Identify which cell holds the provided text, then report its (x, y) central coordinate. 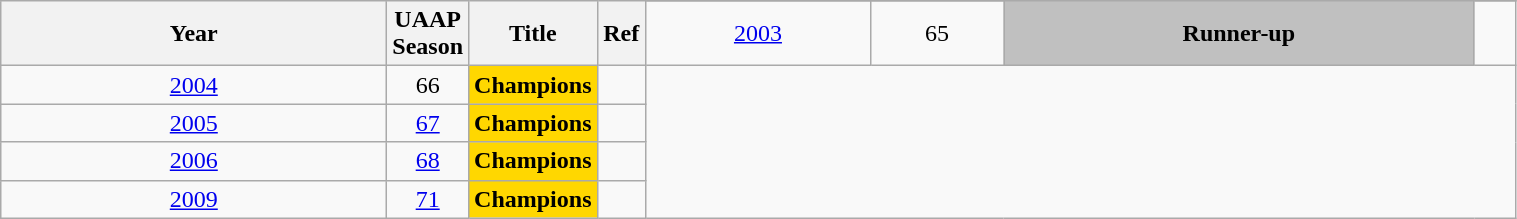
Title (533, 34)
Runner-up (1239, 34)
Ref (622, 34)
66 (428, 85)
2009 (194, 199)
68 (428, 161)
UAAP Season (428, 34)
2004 (194, 85)
67 (428, 123)
65 (936, 34)
2005 (194, 123)
Year (194, 34)
2003 (758, 34)
71 (428, 199)
2006 (194, 161)
